Capture the cell that displays the provided text and extract its (x, y) central coordinate. 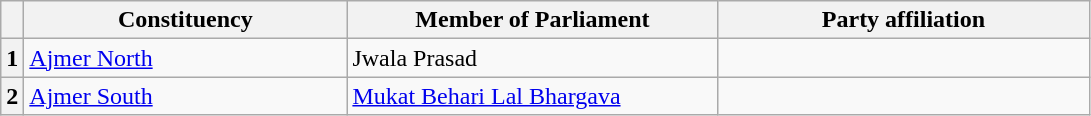
Constituency (186, 20)
Member of Parliament (532, 20)
Ajmer North (186, 58)
Party affiliation (904, 20)
Mukat Behari Lal Bhargava (532, 96)
2 (12, 96)
Jwala Prasad (532, 58)
Ajmer South (186, 96)
1 (12, 58)
